Detect which cell encompasses the target text, then output its (X, Y) center coordinate. 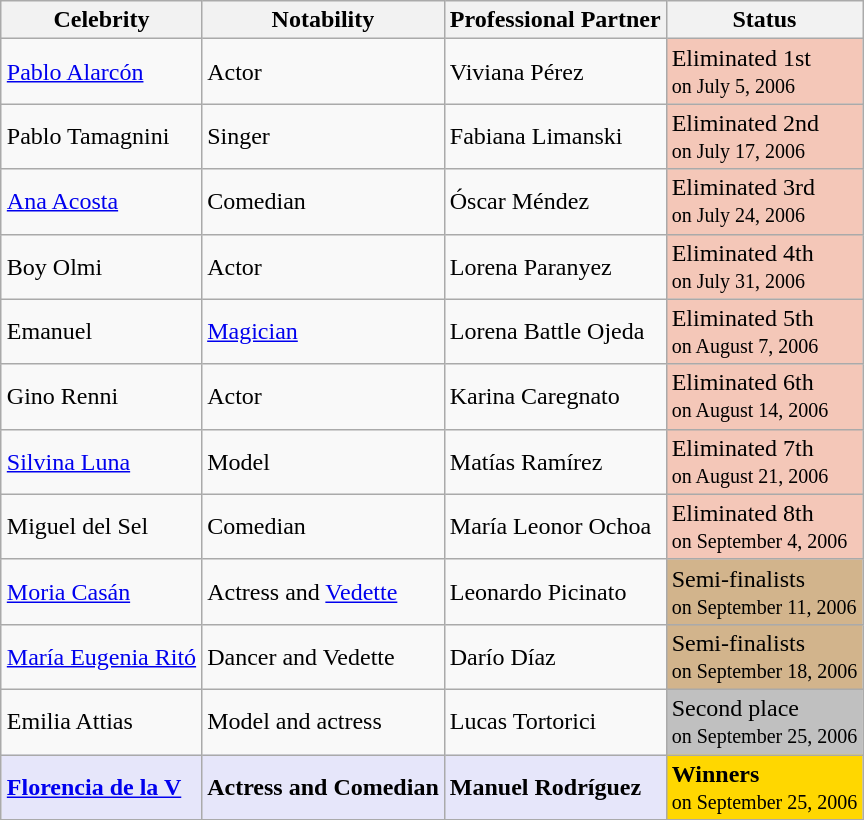
Óscar Méndez (555, 202)
Semi-finalistson September 11, 2006 (764, 592)
Magician (324, 332)
Eliminated 1ston July 5, 2006 (764, 72)
Lucas Tortorici (555, 722)
María Leonor Ochoa (555, 526)
Fabiana Limanski (555, 136)
Eliminated 4thon July 31, 2006 (764, 266)
Pablo Tamagnini (101, 136)
Lorena Paranyez (555, 266)
Eliminated 3rdon July 24, 2006 (764, 202)
Emanuel (101, 332)
Second placeon September 25, 2006 (764, 722)
Matías Ramírez (555, 462)
Professional Partner (555, 20)
Emilia Attias (101, 722)
Florencia de la V (101, 786)
Notability (324, 20)
Manuel Rodríguez (555, 786)
Pablo Alarcón (101, 72)
Silvina Luna (101, 462)
Lorena Battle Ojeda (555, 332)
Eliminated 6thon August 14, 2006 (764, 396)
Karina Caregnato (555, 396)
Model and actress (324, 722)
Dancer and Vedette (324, 656)
Leonardo Picinato (555, 592)
Darío Díaz (555, 656)
Winnerson September 25, 2006 (764, 786)
Eliminated 8thon September 4, 2006 (764, 526)
Miguel del Sel (101, 526)
María Eugenia Ritó (101, 656)
Ana Acosta (101, 202)
Status (764, 20)
Celebrity (101, 20)
Viviana Pérez (555, 72)
Actress and Comedian (324, 786)
Model (324, 462)
Boy Olmi (101, 266)
Actress and Vedette (324, 592)
Semi-finalistson September 18, 2006 (764, 656)
Eliminated 2ndon July 17, 2006 (764, 136)
Moria Casán (101, 592)
Eliminated 5thon August 7, 2006 (764, 332)
Singer (324, 136)
Eliminated 7thon August 21, 2006 (764, 462)
Gino Renni (101, 396)
